Scan for the cell matching the given text and deliver its [X, Y] coordinate at center. 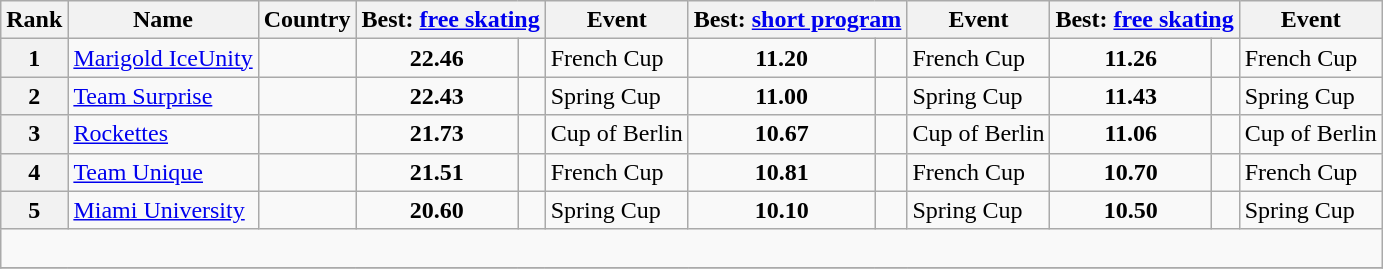
Team Surprise [163, 96]
21.51 [437, 172]
3 [34, 134]
5 [34, 210]
4 [34, 172]
10.50 [1131, 210]
Country [307, 20]
2 [34, 96]
10.70 [1131, 172]
Team Unique [163, 172]
1 [34, 58]
10.67 [782, 134]
22.46 [437, 58]
20.60 [437, 210]
Rank [34, 20]
Rockettes [163, 134]
11.20 [782, 58]
11.06 [1131, 134]
11.00 [782, 96]
11.26 [1131, 58]
22.43 [437, 96]
21.73 [437, 134]
Best: short program [798, 20]
11.43 [1131, 96]
Marigold IceUnity [163, 58]
Miami University [163, 210]
Name [163, 20]
10.10 [782, 210]
10.81 [782, 172]
